From the cell containing the given text, extract its center point as (X, Y) coordinate. 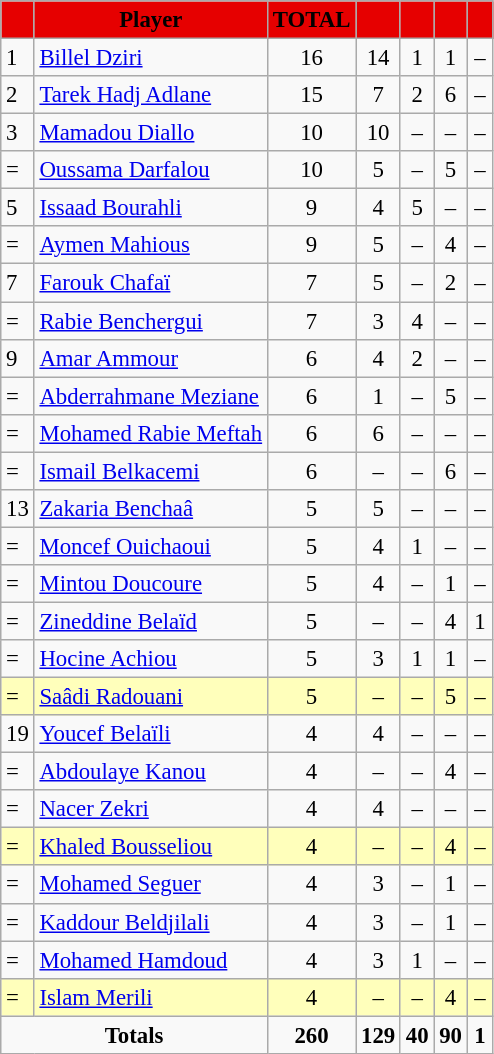
90 (450, 1035)
Ismail Belkacemi (150, 471)
19 (18, 734)
Zineddine Belaïd (150, 621)
Khaled Bousseliou (150, 847)
Mohamed Seguer (150, 885)
16 (311, 58)
14 (378, 58)
Youcef Belaïli (150, 734)
Issaad Bourahli (150, 208)
Abderrahmane Meziane (150, 396)
Mohamed Hamdoud (150, 960)
Billel Dziri (150, 58)
Farouk Chafaï (150, 283)
Amar Ammour (150, 358)
TOTAL (311, 20)
Mamadou Diallo (150, 133)
13 (18, 509)
260 (311, 1035)
129 (378, 1035)
Islam Merili (150, 997)
Oussama Darfalou (150, 170)
Abdoulaye Kanou (150, 772)
Mohamed Rabie Meftah (150, 433)
40 (416, 1035)
Hocine Achiou (150, 659)
Totals (134, 1035)
Moncef Ouichaoui (150, 546)
Tarek Hadj Adlane (150, 95)
Kaddour Beldjilali (150, 922)
Player (150, 20)
Rabie Benchergui (150, 321)
Nacer Zekri (150, 809)
15 (311, 95)
Aymen Mahious (150, 245)
Mintou Doucoure (150, 584)
Zakaria Benchaâ (150, 509)
Saâdi Radouani (150, 697)
